Identify which cell holds the provided text, then report its [x, y] central coordinate. 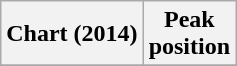
Chart (2014) [72, 34]
Peakposition [189, 34]
